Identify which cell holds the provided text, then report its [x, y] central coordinate. 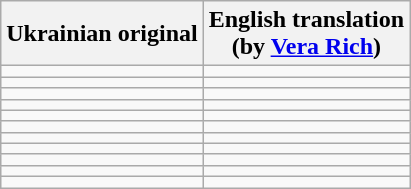
English translation (by Vera Rich) [306, 34]
Ukrainian original [102, 34]
